Find where the given text appears and provide that cell's center as [x, y] coordinate. 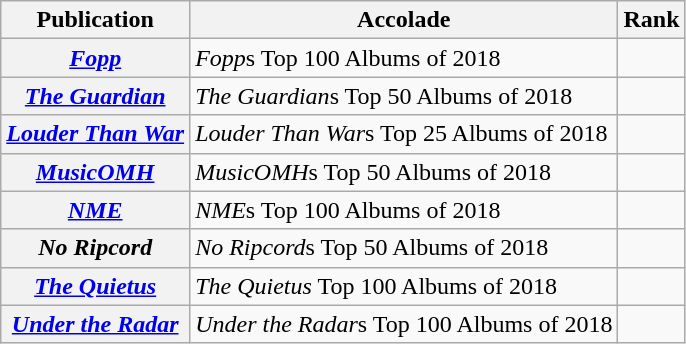
No Ripcord [96, 248]
NME [96, 210]
Rank [652, 20]
The Guardians Top 50 Albums of 2018 [404, 96]
Under the Radars Top 100 Albums of 2018 [404, 324]
Louder Than War [96, 134]
No Ripcords Top 50 Albums of 2018 [404, 248]
Publication [96, 20]
Louder Than Wars Top 25 Albums of 2018 [404, 134]
Under the Radar [96, 324]
The Quietus [96, 286]
MusicOMH [96, 172]
Fopps Top 100 Albums of 2018 [404, 58]
Fopp [96, 58]
The Guardian [96, 96]
NMEs Top 100 Albums of 2018 [404, 210]
MusicOMHs Top 50 Albums of 2018 [404, 172]
The Quietus Top 100 Albums of 2018 [404, 286]
Accolade [404, 20]
